Return the (X, Y) coordinate for the center point of the cell that contains the specified text.  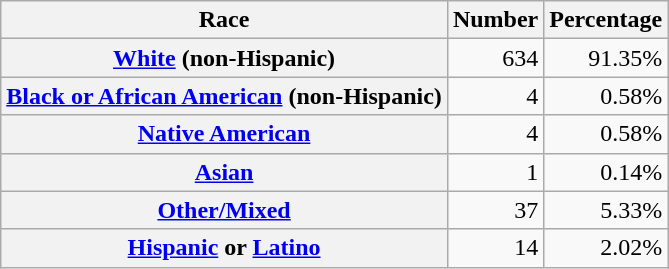
14 (495, 248)
2.02% (606, 248)
37 (495, 210)
Hispanic or Latino (224, 248)
Other/Mixed (224, 210)
0.14% (606, 172)
Percentage (606, 20)
Black or African American (non-Hispanic) (224, 96)
Native American (224, 134)
Race (224, 20)
1 (495, 172)
634 (495, 58)
Number (495, 20)
White (non-Hispanic) (224, 58)
5.33% (606, 210)
91.35% (606, 58)
Asian (224, 172)
